Find where the given text appears and provide that cell's center as [X, Y] coordinate. 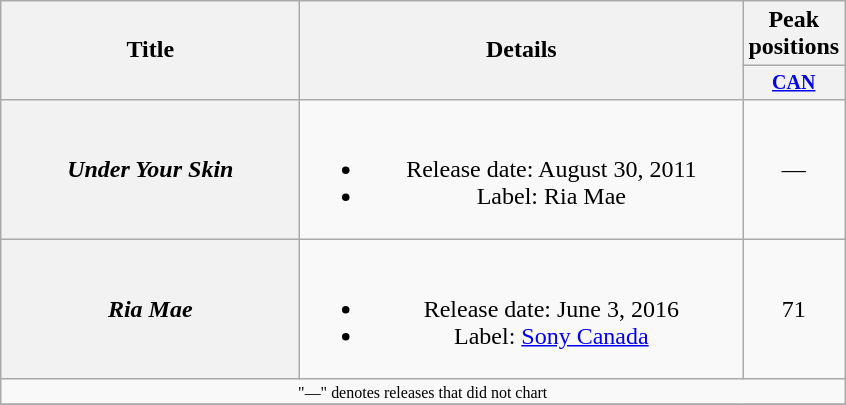
Under Your Skin [150, 169]
71 [794, 309]
Ria Mae [150, 309]
"—" denotes releases that did not chart [423, 391]
Details [522, 50]
CAN [794, 82]
Release date: August 30, 2011Label: Ria Mae [522, 169]
Release date: June 3, 2016Label: Sony Canada [522, 309]
Title [150, 50]
— [794, 169]
Peak positions [794, 34]
